Identify which cell holds the provided text, then report its [X, Y] central coordinate. 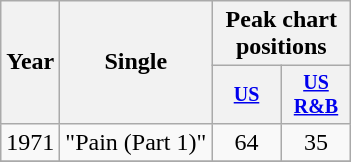
1971 [30, 142]
US [246, 94]
64 [246, 142]
USR&B [316, 94]
35 [316, 142]
Single [136, 62]
Year [30, 62]
"Pain (Part 1)" [136, 142]
Peak chart positions [282, 34]
